Capture the cell that displays the provided text and extract its [X, Y] central coordinate. 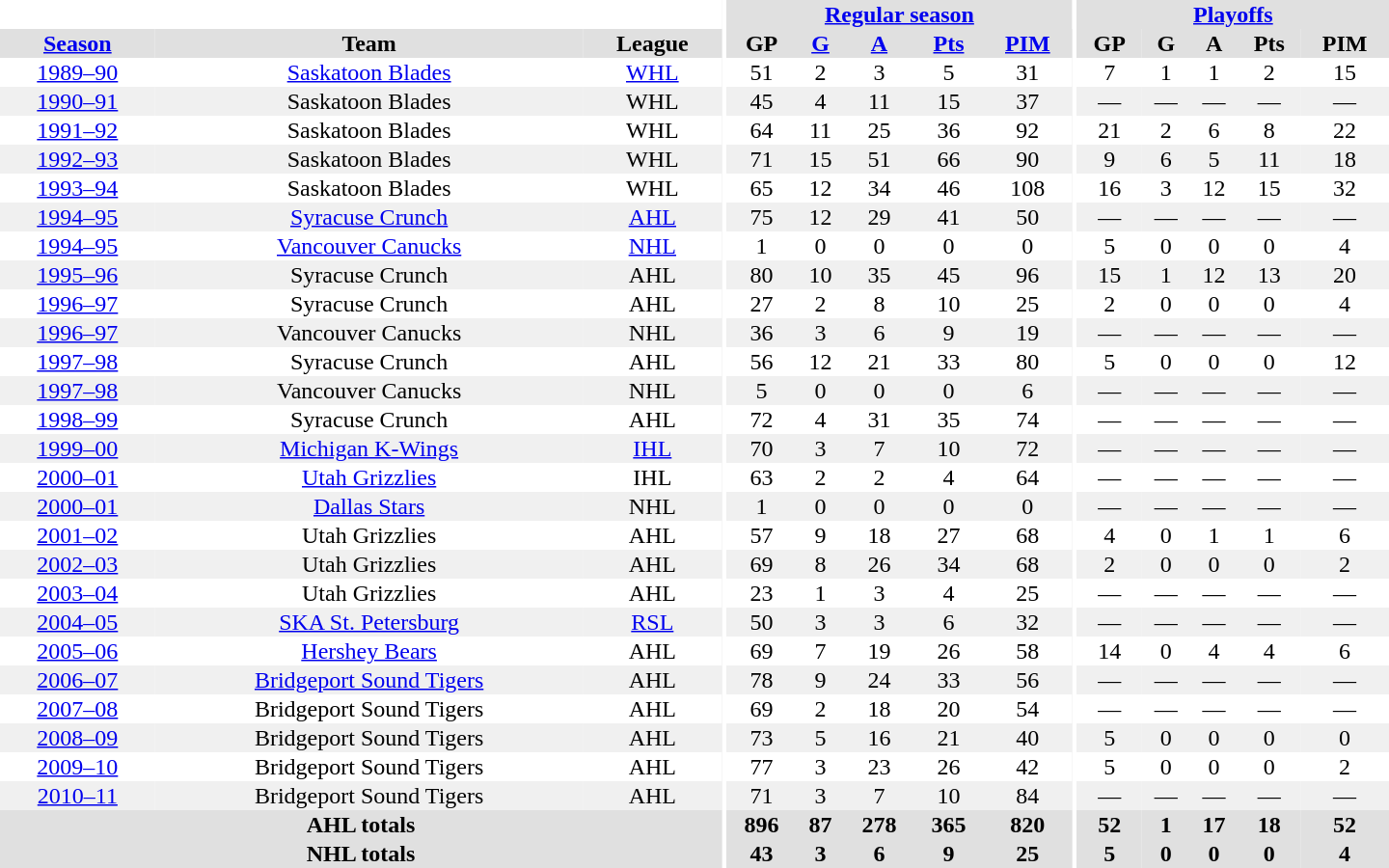
820 [1027, 825]
84 [1027, 796]
2007–08 [77, 709]
66 [948, 159]
43 [762, 854]
Season [77, 43]
78 [762, 680]
54 [1027, 709]
17 [1214, 825]
74 [1027, 420]
108 [1027, 188]
Regular season [900, 14]
1993–94 [77, 188]
42 [1027, 767]
22 [1345, 130]
AHL totals [361, 825]
1992–93 [77, 159]
41 [948, 217]
73 [762, 738]
2008–09 [77, 738]
Playoffs [1233, 14]
League [652, 43]
63 [762, 477]
2002–03 [77, 564]
29 [879, 217]
75 [762, 217]
365 [948, 825]
1990–91 [77, 101]
2010–11 [77, 796]
RSL [652, 622]
Michigan K-Wings [369, 448]
1991–92 [77, 130]
2001–02 [77, 535]
Dallas Stars [369, 506]
13 [1269, 275]
1998–99 [77, 420]
2003–04 [77, 593]
40 [1027, 738]
90 [1027, 159]
96 [1027, 275]
1995–96 [77, 275]
87 [821, 825]
14 [1109, 651]
37 [1027, 101]
2005–06 [77, 651]
1989–90 [77, 72]
57 [762, 535]
24 [879, 680]
896 [762, 825]
1999–00 [77, 448]
65 [762, 188]
278 [879, 825]
Hershey Bears [369, 651]
70 [762, 448]
2004–05 [77, 622]
58 [1027, 651]
NHL totals [361, 854]
46 [948, 188]
92 [1027, 130]
2009–10 [77, 767]
2006–07 [77, 680]
SKA St. Petersburg [369, 622]
Team [369, 43]
77 [762, 767]
